For the text-containing cell, return its midpoint in (X, Y) coordinate format. 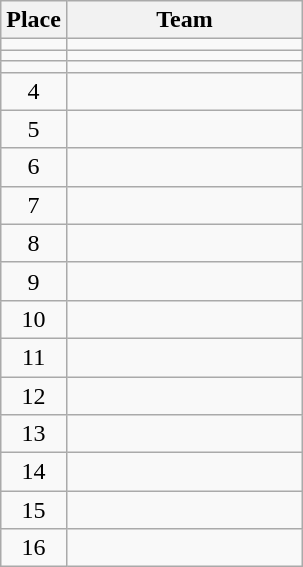
Place (34, 20)
4 (34, 91)
5 (34, 129)
13 (34, 434)
7 (34, 205)
Team (184, 20)
6 (34, 167)
11 (34, 357)
10 (34, 319)
8 (34, 243)
9 (34, 281)
12 (34, 395)
16 (34, 548)
14 (34, 472)
15 (34, 510)
